Pinpoint the cell where the given text exists, returning its [x, y] midpoint coordinate. 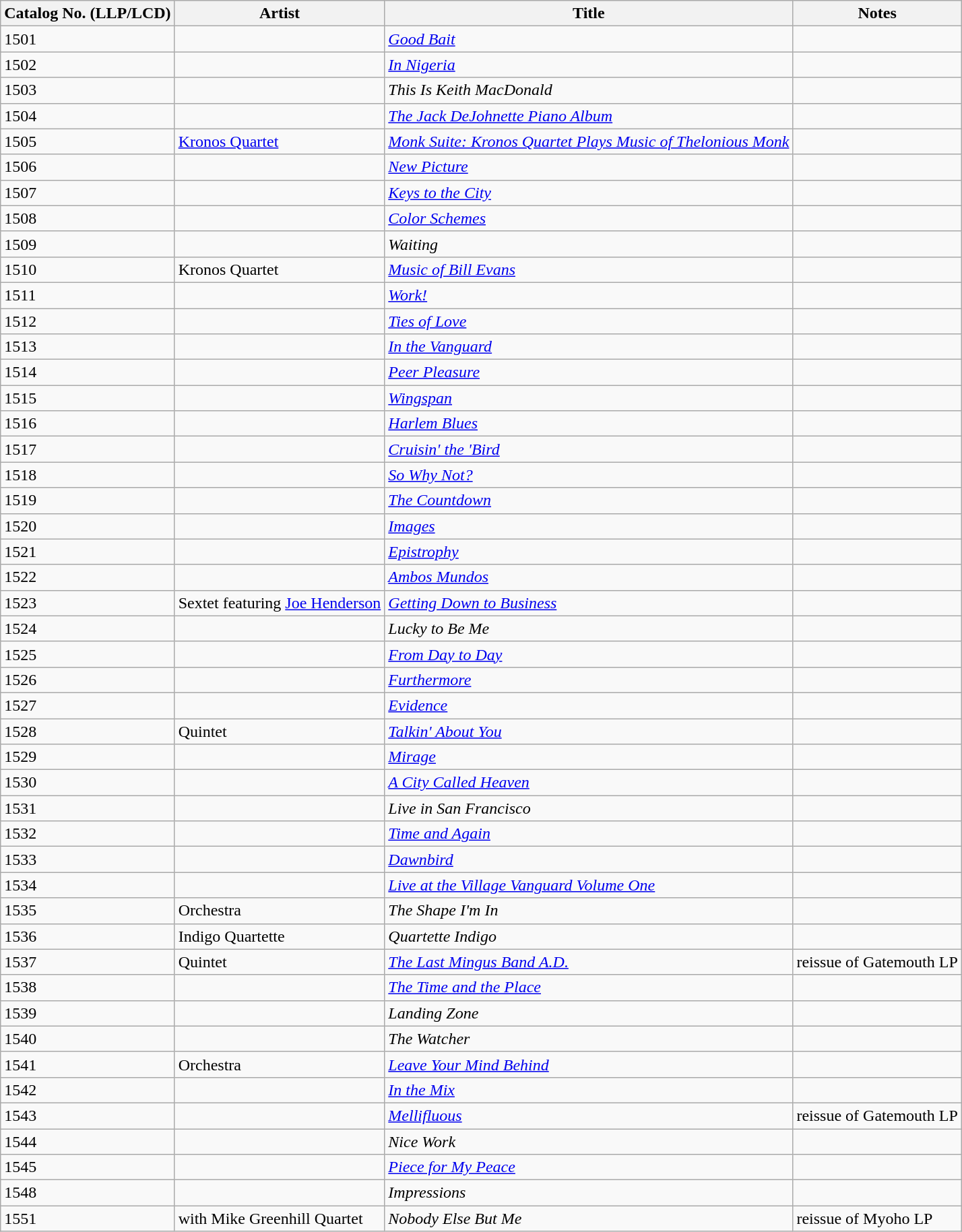
1542 [88, 1090]
Peer Pleasure [589, 372]
Mirage [589, 757]
Leave Your Mind Behind [589, 1064]
Cruisin' the 'Bird [589, 449]
1507 [88, 193]
with Mike Greenhill Quartet [280, 1219]
Good Bait [589, 39]
1503 [88, 90]
Artist [280, 13]
Sextet featuring Joe Henderson [280, 603]
This Is Keith MacDonald [589, 90]
The Countdown [589, 500]
Notes [877, 13]
1515 [88, 398]
Images [589, 526]
1545 [88, 1167]
1527 [88, 705]
Nobody Else But Me [589, 1219]
1505 [88, 141]
Quartette Indigo [589, 936]
Work! [589, 295]
1540 [88, 1039]
Waiting [589, 244]
1530 [88, 783]
1537 [88, 962]
1502 [88, 65]
1514 [88, 372]
Lucky to Be Me [589, 628]
Piece for My Peace [589, 1167]
1533 [88, 860]
Live at the Village Vanguard Volume One [589, 885]
1534 [88, 885]
1504 [88, 116]
1501 [88, 39]
Getting Down to Business [589, 603]
1506 [88, 167]
In the Vanguard [589, 347]
1528 [88, 731]
1520 [88, 526]
Catalog No. (LLP/LCD) [88, 13]
1516 [88, 424]
Nice Work [589, 1142]
Title [589, 13]
1551 [88, 1219]
1512 [88, 321]
1517 [88, 449]
Evidence [589, 705]
1522 [88, 577]
1518 [88, 475]
The Last Mingus Band A.D. [589, 962]
1509 [88, 244]
Ambos Mundos [589, 577]
In Nigeria [589, 65]
1535 [88, 911]
1544 [88, 1142]
Monk Suite: Kronos Quartet Plays Music of Thelonious Monk [589, 141]
1510 [88, 269]
Talkin' About You [589, 731]
Impressions [589, 1193]
1524 [88, 628]
Wingspan [589, 398]
reissue of Myoho LP [877, 1219]
1538 [88, 987]
Indigo Quartette [280, 936]
1526 [88, 680]
1548 [88, 1193]
1513 [88, 347]
Dawnbird [589, 860]
Time and Again [589, 834]
The Watcher [589, 1039]
So Why Not? [589, 475]
Keys to the City [589, 193]
1508 [88, 218]
1543 [88, 1115]
Mellifluous [589, 1115]
From Day to Day [589, 654]
The Shape I'm In [589, 911]
Harlem Blues [589, 424]
Landing Zone [589, 1013]
New Picture [589, 167]
1519 [88, 500]
Furthermore [589, 680]
1511 [88, 295]
1541 [88, 1064]
1521 [88, 552]
Epistrophy [589, 552]
1525 [88, 654]
1523 [88, 603]
1532 [88, 834]
In the Mix [589, 1090]
The Time and the Place [589, 987]
1539 [88, 1013]
The Jack DeJohnette Piano Album [589, 116]
Color Schemes [589, 218]
1531 [88, 808]
Music of Bill Evans [589, 269]
1529 [88, 757]
1536 [88, 936]
Ties of Love [589, 321]
Live in San Francisco [589, 808]
A City Called Heaven [589, 783]
